Locate the cell with the specified text and output its (x, y) center coordinate. 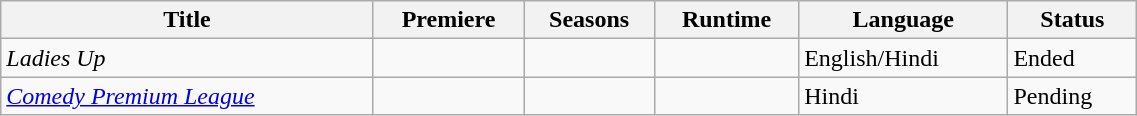
English/Hindi (904, 58)
Seasons (590, 20)
Status (1072, 20)
Ended (1072, 58)
Language (904, 20)
Pending (1072, 96)
Hindi (904, 96)
Premiere (448, 20)
Comedy Premium League (188, 96)
Title (188, 20)
Ladies Up (188, 58)
Runtime (727, 20)
